Determine the (x, y) coordinate at the center of the cell enclosing the given text.  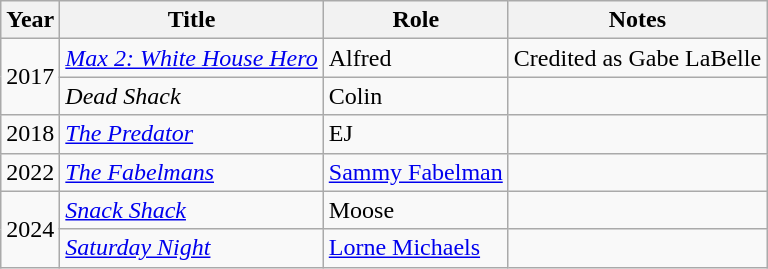
Credited as Gabe LaBelle (637, 58)
2022 (30, 172)
Lorne Michaels (416, 248)
Role (416, 20)
2024 (30, 229)
The Fabelmans (192, 172)
2017 (30, 77)
Dead Shack (192, 96)
Saturday Night (192, 248)
Alfred (416, 58)
Moose (416, 210)
Max 2: White House Hero (192, 58)
Year (30, 20)
The Predator (192, 134)
EJ (416, 134)
2018 (30, 134)
Sammy Fabelman (416, 172)
Notes (637, 20)
Title (192, 20)
Colin (416, 96)
Snack Shack (192, 210)
